For the text-containing cell, return its midpoint in [x, y] coordinate format. 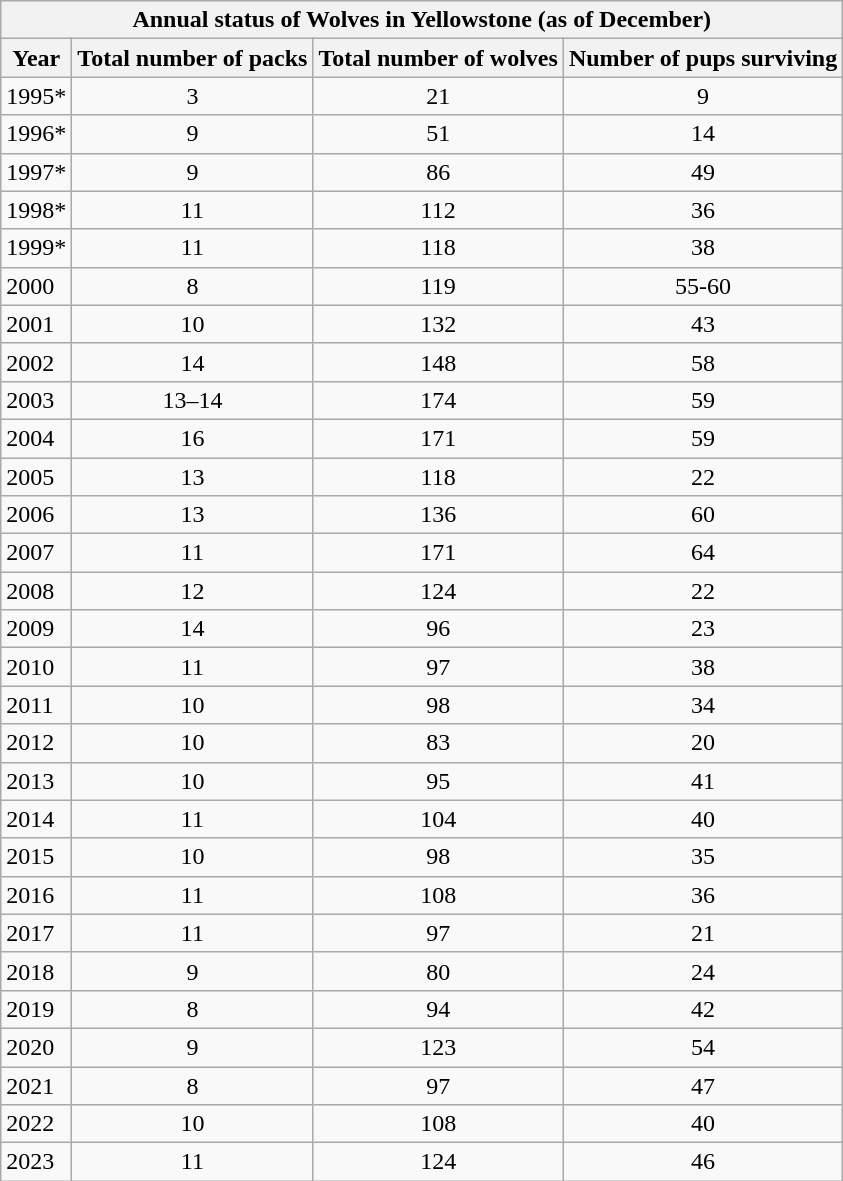
148 [438, 362]
24 [702, 971]
41 [702, 781]
55-60 [702, 286]
34 [702, 705]
12 [192, 591]
112 [438, 210]
86 [438, 172]
Total number of packs [192, 58]
43 [702, 324]
2013 [36, 781]
47 [702, 1085]
2000 [36, 286]
2021 [36, 1085]
94 [438, 1009]
2002 [36, 362]
2012 [36, 743]
2023 [36, 1162]
46 [702, 1162]
2003 [36, 400]
96 [438, 629]
Annual status of Wolves in Yellowstone (as of December) [422, 20]
2019 [36, 1009]
83 [438, 743]
13–14 [192, 400]
2022 [36, 1124]
2020 [36, 1047]
1998* [36, 210]
119 [438, 286]
95 [438, 781]
2018 [36, 971]
60 [702, 515]
64 [702, 553]
2010 [36, 667]
Number of pups surviving [702, 58]
136 [438, 515]
2001 [36, 324]
2006 [36, 515]
20 [702, 743]
16 [192, 438]
132 [438, 324]
51 [438, 134]
23 [702, 629]
2009 [36, 629]
2005 [36, 477]
1999* [36, 248]
2017 [36, 933]
2008 [36, 591]
123 [438, 1047]
2011 [36, 705]
2007 [36, 553]
2004 [36, 438]
3 [192, 96]
49 [702, 172]
2015 [36, 857]
80 [438, 971]
Year [36, 58]
35 [702, 857]
1996* [36, 134]
54 [702, 1047]
104 [438, 819]
Total number of wolves [438, 58]
2016 [36, 895]
2014 [36, 819]
1995* [36, 96]
174 [438, 400]
58 [702, 362]
42 [702, 1009]
1997* [36, 172]
